Return [X, Y] of the center of cell containing provided text 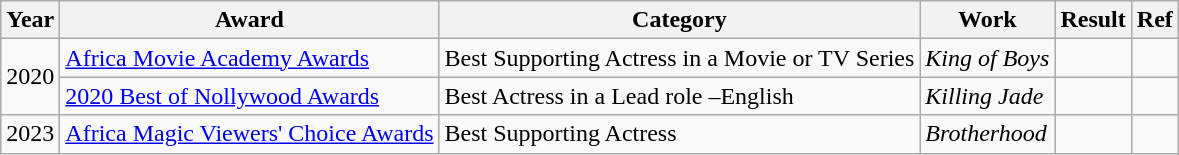
Brotherhood [988, 134]
Category [680, 20]
Result [1093, 20]
2023 [30, 134]
Ref [1154, 20]
Best Supporting Actress [680, 134]
Work [988, 20]
Year [30, 20]
Africa Magic Viewers' Choice Awards [250, 134]
Best Actress in a Lead role –English [680, 96]
Killing Jade [988, 96]
2020 Best of Nollywood Awards [250, 96]
Best Supporting Actress in a Movie or TV Series [680, 58]
Award [250, 20]
Africa Movie Academy Awards [250, 58]
2020 [30, 77]
King of Boys [988, 58]
